Capture the cell that displays the provided text and extract its [x, y] central coordinate. 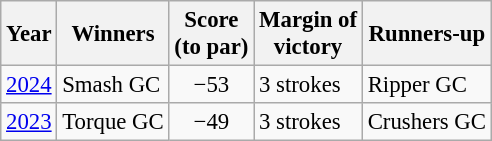
2023 [29, 122]
Torque GC [113, 122]
Margin ofvictory [308, 34]
Winners [113, 34]
Ripper GC [426, 85]
Smash GC [113, 85]
2024 [29, 85]
Runners-up [426, 34]
Crushers GC [426, 122]
Score(to par) [212, 34]
−53 [212, 85]
−49 [212, 122]
Year [29, 34]
